Output the (X, Y) coordinate of the center of the cell containing the given text.  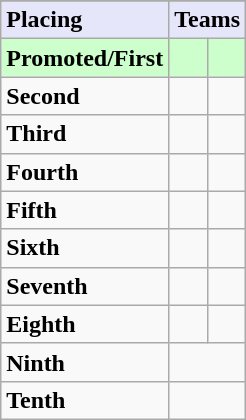
Sixth (85, 248)
Fifth (85, 210)
Eighth (85, 324)
Second (85, 96)
Seventh (85, 286)
Fourth (85, 172)
Placing (85, 20)
Promoted/First (85, 58)
Teams (208, 20)
Third (85, 134)
Tenth (85, 400)
Ninth (85, 362)
